From the cell containing the given text, extract its center point as (X, Y) coordinate. 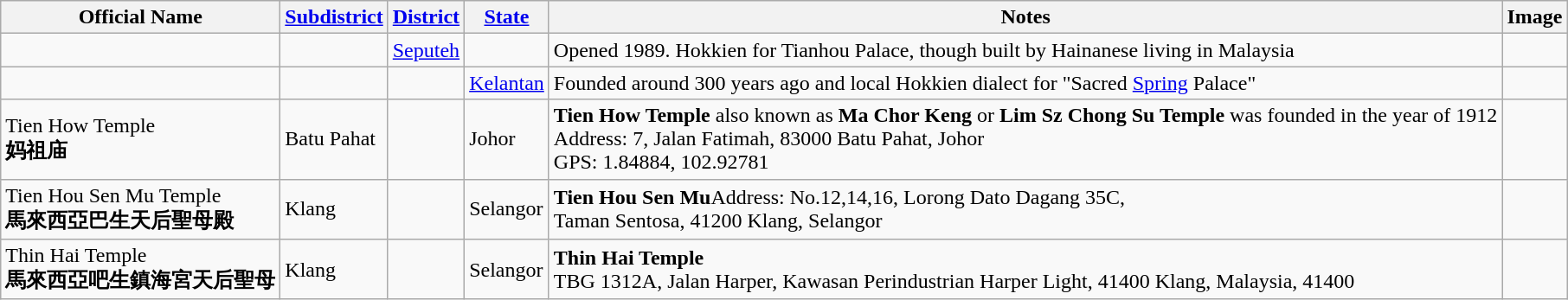
Johor (507, 139)
District (426, 17)
Thin Hai Temple馬來西亞吧生鎮海宮天后聖母 (140, 270)
Official Name (140, 17)
Subdistrict (334, 17)
Founded around 300 years ago and local Hokkien dialect for "Sacred Spring Palace" (1025, 83)
Kelantan (507, 83)
Thin Hai TempleTBG 1312A, Jalan Harper, Kawasan Perindustrian Harper Light, 41400 Klang, Malaysia, 41400 (1025, 270)
Batu Pahat (334, 139)
Tien How Temple妈祖庙 (140, 139)
Tien Hou Sen MuAddress: No.12,14,16, Lorong Dato Dagang 35C,Taman Sentosa, 41200 Klang, Selangor (1025, 209)
Opened 1989. Hokkien for Tianhou Palace, though built by Hainanese living in Malaysia (1025, 50)
Notes (1025, 17)
Image (1535, 17)
Tien Hou Sen Mu Temple馬來西亞巴生天后聖母殿 (140, 209)
Seputeh (426, 50)
State (507, 17)
